Locate the cell with the specified text and output its (X, Y) center coordinate. 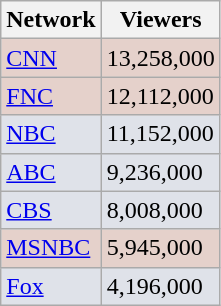
CNN (51, 58)
13,258,000 (160, 58)
Fox (51, 286)
12,112,000 (160, 96)
MSNBC (51, 248)
5,945,000 (160, 248)
8,008,000 (160, 210)
FNC (51, 96)
NBC (51, 134)
11,152,000 (160, 134)
9,236,000 (160, 172)
CBS (51, 210)
Viewers (160, 20)
ABC (51, 172)
Network (51, 20)
4,196,000 (160, 286)
